Search for the cell housing the specified text and yield its [X, Y] center coordinate. 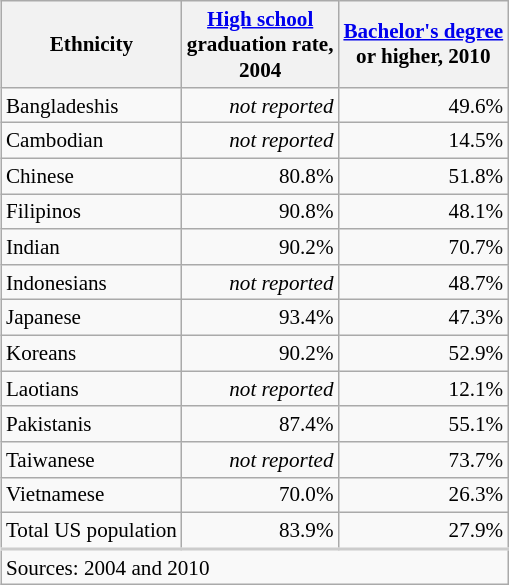
49.6% [423, 104]
27.9% [423, 531]
80.8% [260, 176]
Laotians [92, 388]
Sources: 2004 and 2010 [254, 567]
14.5% [423, 140]
87.4% [260, 424]
48.7% [423, 282]
Cambodian [92, 140]
70.0% [260, 494]
Koreans [92, 352]
73.7% [423, 460]
70.7% [423, 246]
51.8% [423, 176]
47.3% [423, 318]
High schoolgraduation rate,2004 [260, 44]
Japanese [92, 318]
Total US population [92, 531]
Filipinos [92, 212]
Bangladeshis [92, 104]
Bachelor's degreeor higher, 2010 [423, 44]
48.1% [423, 212]
Vietnamese [92, 494]
12.1% [423, 388]
93.4% [260, 318]
90.8% [260, 212]
Chinese [92, 176]
26.3% [423, 494]
Pakistanis [92, 424]
Indian [92, 246]
Ethnicity [92, 44]
Taiwanese [92, 460]
55.1% [423, 424]
52.9% [423, 352]
Indonesians [92, 282]
83.9% [260, 531]
